Output the (X, Y) coordinate of the center of the cell containing the given text.  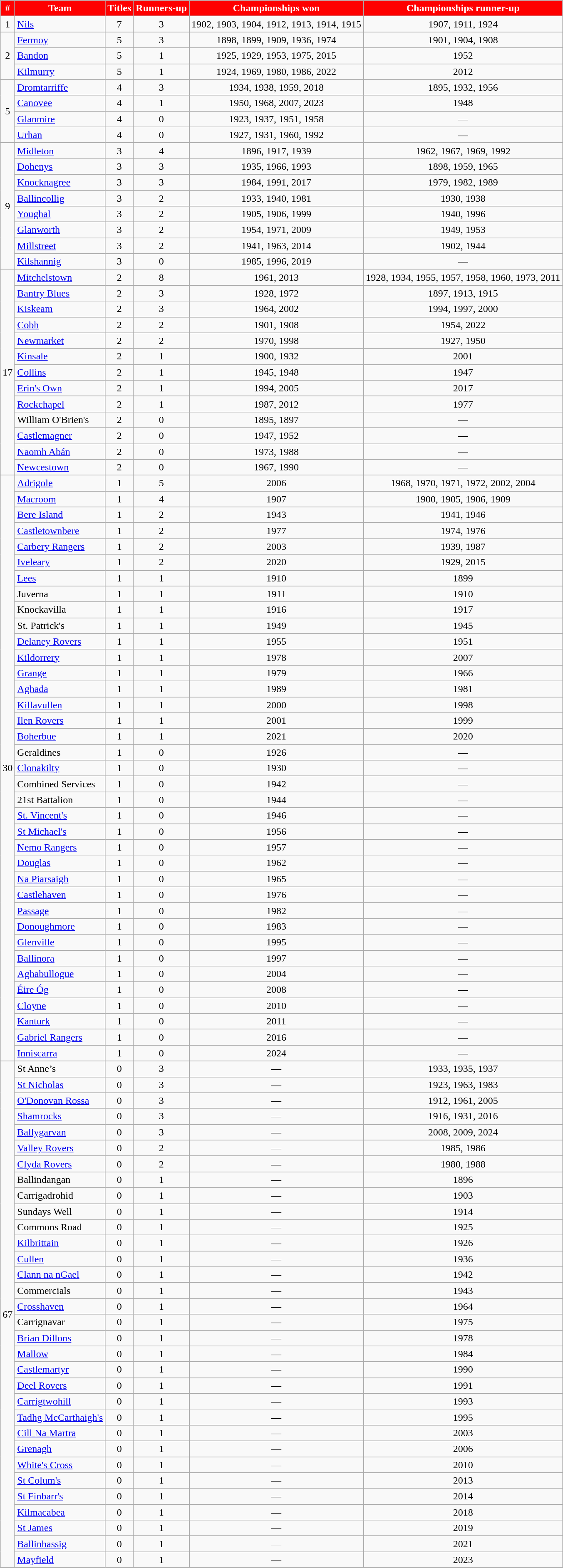
1991 (463, 1385)
Cullen (60, 1259)
Newcestown (60, 467)
1967, 1990 (276, 467)
21st Battalion (60, 800)
1900, 1932 (276, 356)
Naomh Abán (60, 451)
Midleton (60, 151)
Mayfield (60, 1560)
1901, 1904, 1908 (463, 40)
Aghada (60, 689)
Team (60, 8)
1993 (463, 1401)
1917 (463, 610)
1976 (276, 895)
1941, 1946 (463, 515)
1984 (463, 1354)
Millstreet (60, 246)
2023 (463, 1560)
Bandon (60, 56)
1912, 1961, 2005 (463, 1101)
67 (7, 1314)
1952 (463, 56)
1930, 1938 (463, 198)
Kilmurry (60, 72)
Urhan (60, 135)
1968, 1970, 1971, 1972, 2002, 2004 (463, 483)
1935, 1966, 1993 (276, 166)
Inniscarra (60, 1053)
Valley Rovers (60, 1148)
Combined Services (60, 784)
Fermoy (60, 40)
1924, 1969, 1980, 1986, 2022 (276, 72)
O'Donovan Rossa (60, 1101)
Kinsale (60, 356)
St. Patrick's (60, 626)
2011 (276, 1021)
1961, 2013 (276, 277)
St James (60, 1528)
1900, 1905, 1906, 1909 (463, 499)
Commercials (60, 1291)
1898, 1899, 1909, 1936, 1974 (276, 40)
1980, 1988 (463, 1164)
1982 (276, 910)
1936 (463, 1259)
1898, 1959, 1965 (463, 166)
Clyda Rovers (60, 1164)
Cill Na Martra (60, 1433)
1981 (463, 689)
1895, 1897 (276, 420)
1951 (463, 641)
1928, 1934, 1955, 1957, 1958, 1960, 1973, 2011 (463, 277)
9 (7, 206)
1950, 1968, 2007, 2023 (276, 103)
1989 (276, 689)
Killavullen (60, 705)
Cobh (60, 325)
1944 (276, 800)
1927, 1950 (463, 341)
Castlemagner (60, 435)
1998 (463, 705)
Kildorrery (60, 657)
Glanmire (60, 119)
1965 (276, 879)
2007 (463, 657)
1974, 1976 (463, 531)
1905, 1906, 1999 (276, 214)
Youghal (60, 214)
Juverna (60, 594)
1964, 2002 (276, 309)
Castletownbere (60, 531)
1949, 1953 (463, 230)
Boherbue (60, 737)
Knocknagree (60, 182)
Ballinhassig (60, 1544)
1956 (276, 831)
8 (161, 277)
2008 (276, 990)
Delaney Rovers (60, 641)
1901, 1908 (276, 325)
White's Cross (60, 1464)
1954, 2022 (463, 325)
1925 (463, 1227)
Cloyne (60, 1006)
St. Vincent's (60, 816)
1985, 1986 (463, 1148)
1983 (276, 926)
Dohenys (60, 166)
2016 (276, 1037)
1994, 2005 (276, 388)
2018 (463, 1512)
Canovee (60, 103)
7 (119, 24)
1939, 1987 (463, 547)
1896, 1917, 1939 (276, 151)
1949 (276, 626)
1927, 1931, 1960, 1992 (276, 135)
1962 (276, 863)
1940, 1996 (463, 214)
Erin's Own (60, 388)
Aghabullogue (60, 974)
1990 (463, 1370)
2024 (276, 1053)
Ballygarvan (60, 1132)
Clonakilty (60, 768)
1907 (276, 499)
30 (7, 768)
1945 (463, 626)
Crosshaven (60, 1306)
1902, 1903, 1904, 1912, 1913, 1914, 1915 (276, 24)
Donoughmore (60, 926)
Gabriel Rangers (60, 1037)
1923, 1963, 1983 (463, 1085)
St Colum's (60, 1481)
Bantry Blues (60, 293)
2004 (276, 974)
1925, 1929, 1953, 1975, 2015 (276, 56)
Geraldines (60, 752)
Macroom (60, 499)
Ballindangan (60, 1180)
Douglas (60, 863)
Carrignavar (60, 1322)
Glanworth (60, 230)
Nils (60, 24)
Newmarket (60, 341)
1945, 1948 (276, 372)
Grange (60, 673)
1966 (463, 673)
Kilshannig (60, 262)
St Michael's (60, 831)
Dromtarriffe (60, 87)
1979 (276, 673)
1975 (463, 1322)
Carbery Rangers (60, 547)
Bere Island (60, 515)
1928, 1972 (276, 293)
Castlemartyr (60, 1370)
1973, 1988 (276, 451)
Adrigole (60, 483)
2013 (463, 1481)
Commons Road (60, 1227)
Shamrocks (60, 1116)
Iveleary (60, 562)
Ballincollig (60, 198)
Kiskeam (60, 309)
1914 (463, 1212)
Lees (60, 578)
1899 (463, 578)
1984, 1991, 2017 (276, 182)
# (7, 8)
1933, 1935, 1937 (463, 1069)
Passage (60, 910)
1947, 1952 (276, 435)
Glenville (60, 942)
Kanturk (60, 1021)
17 (7, 373)
Nemo Rangers (60, 847)
Kilbrittain (60, 1243)
1923, 1937, 1951, 1958 (276, 119)
Collins (60, 372)
St Anne’s (60, 1069)
Carrigadrohid (60, 1195)
Castlehaven (60, 895)
1994, 1997, 2000 (463, 309)
1979, 1982, 1989 (463, 182)
1916 (276, 610)
1934, 1938, 1959, 2018 (276, 87)
Knockavilla (60, 610)
Ballinora (60, 958)
Na Piarsaigh (60, 879)
Runners-up (161, 8)
1955 (276, 641)
1903 (463, 1195)
1896 (463, 1180)
William O'Brien's (60, 420)
1997 (276, 958)
Kilmacabea (60, 1512)
Deel Rovers (60, 1385)
1930 (276, 768)
Mitchelstown (60, 277)
Sundays Well (60, 1212)
1895, 1932, 1956 (463, 87)
Mallow (60, 1354)
2008, 2009, 2024 (463, 1132)
1897, 1913, 1915 (463, 293)
2012 (463, 72)
2014 (463, 1496)
1902, 1944 (463, 246)
Carrigtwohill (60, 1401)
1957 (276, 847)
Titles (119, 8)
Éire Óg (60, 990)
2000 (276, 705)
2017 (463, 388)
Clann na nGael (60, 1275)
1907, 1911, 1924 (463, 24)
Tadhg McCarthaigh's (60, 1417)
Ilen Rovers (60, 721)
Championships runner-up (463, 8)
Rockchapel (60, 404)
1946 (276, 816)
1985, 1996, 2019 (276, 262)
1999 (463, 721)
1970, 1998 (276, 341)
St Nicholas (60, 1085)
1948 (463, 103)
1964 (463, 1306)
1947 (463, 372)
1911 (276, 594)
2019 (463, 1528)
1916, 1931, 2016 (463, 1116)
1929, 2015 (463, 562)
Brian Dillons (60, 1338)
1933, 1940, 1981 (276, 198)
Grenagh (60, 1449)
1987, 2012 (276, 404)
Championships won (276, 8)
1954, 1971, 2009 (276, 230)
1941, 1963, 2014 (276, 246)
St Finbarr's (60, 1496)
1962, 1967, 1969, 1992 (463, 151)
